From the cell containing the given text, extract its center point as (x, y) coordinate. 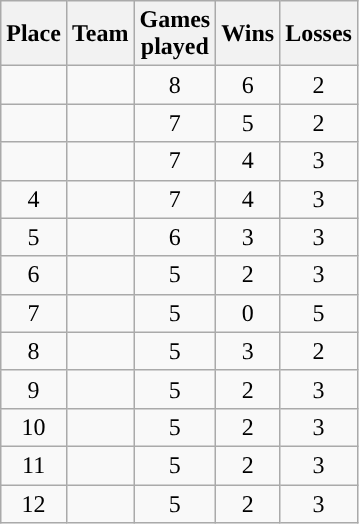
Team (100, 34)
Wins (248, 34)
12 (34, 503)
10 (34, 427)
0 (248, 313)
9 (34, 389)
Gamesplayed (175, 34)
Losses (319, 34)
11 (34, 465)
Place (34, 34)
